Locate the cell with the specified text and output its [x, y] center coordinate. 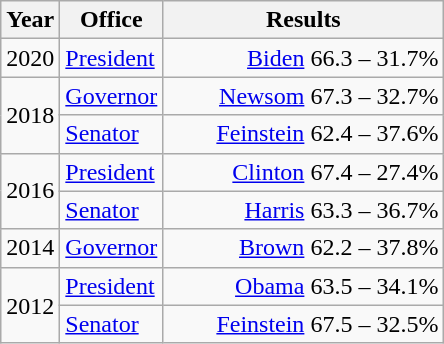
Brown 62.2 – 37.8% [304, 248]
2020 [30, 58]
2014 [30, 248]
2016 [30, 191]
Biden 66.3 – 31.7% [304, 58]
Year [30, 20]
Obama 63.5 – 34.1% [304, 286]
Feinstein 67.5 – 32.5% [304, 324]
Results [304, 20]
Feinstein 62.4 – 37.6% [304, 134]
Clinton 67.4 – 27.4% [304, 172]
2012 [30, 305]
2018 [30, 115]
Office [112, 20]
Newsom 67.3 – 32.7% [304, 96]
Harris 63.3 – 36.7% [304, 210]
